Locate the cell with the specified text and output its [X, Y] center coordinate. 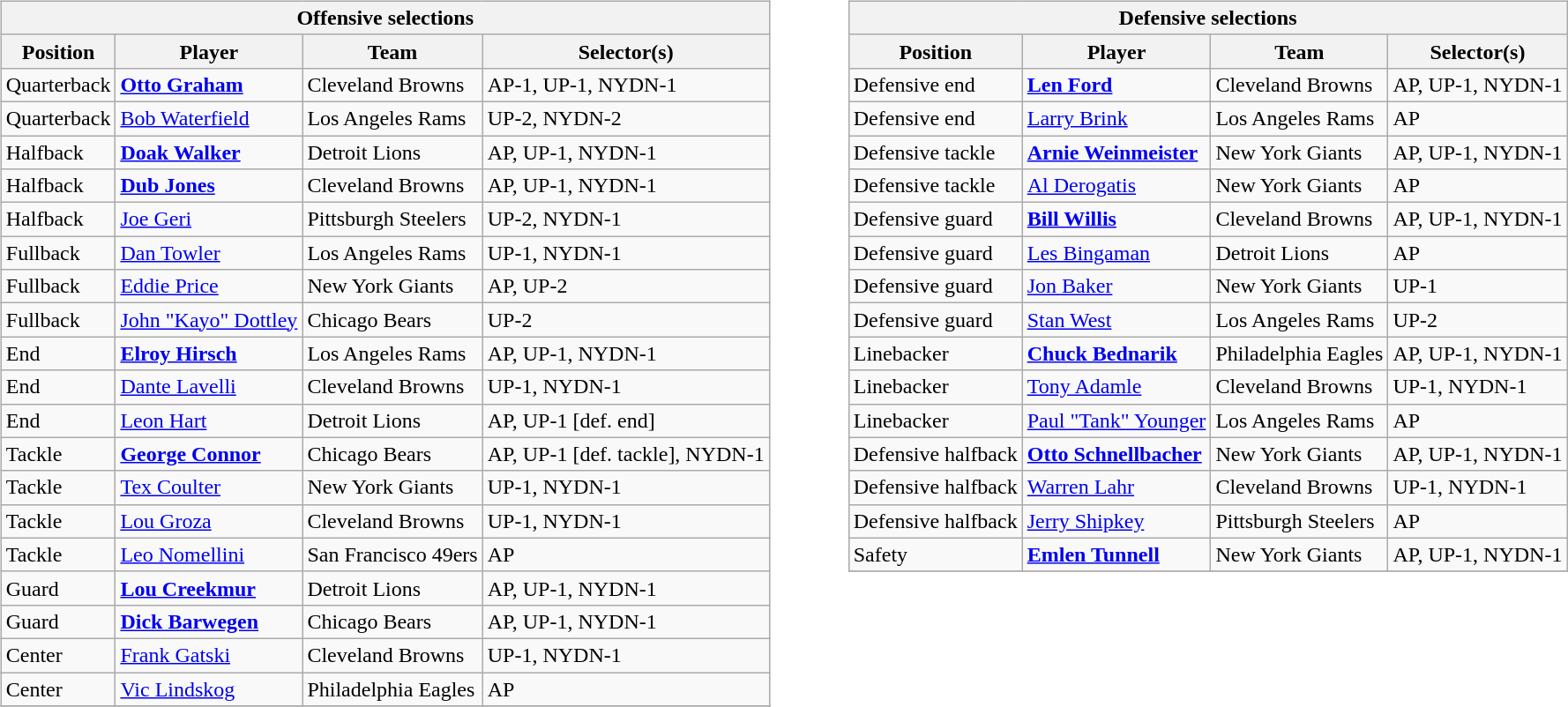
Leo Nomellini [209, 554]
Bob Waterfield [209, 118]
AP-1, UP-1, NYDN-1 [626, 85]
Leon Hart [209, 420]
Jon Baker [1116, 287]
Emlen Tunnell [1116, 554]
Bill Willis [1116, 220]
Lou Groza [209, 521]
Stan West [1116, 320]
Warren Lahr [1116, 487]
Larry Brink [1116, 118]
Dub Jones [209, 186]
Doak Walker [209, 153]
Offensive selections [385, 18]
AP, UP-2 [626, 287]
Len Ford [1116, 85]
Jerry Shipkey [1116, 521]
John "Kayo" Dottley [209, 320]
AP, UP-1 [def. tackle], NYDN-1 [626, 454]
Paul "Tank" Younger [1116, 420]
Joe Geri [209, 220]
Safety [935, 554]
Dick Barwegen [209, 621]
UP-1 [1478, 287]
George Connor [209, 454]
UP-2, NYDN-1 [626, 220]
AP, UP-1 [def. end] [626, 420]
Dan Towler [209, 253]
Lou Creekmur [209, 588]
Frank Gatski [209, 655]
Eddie Price [209, 287]
Otto Schnellbacher [1116, 454]
Al Derogatis [1116, 186]
Les Bingaman [1116, 253]
Tex Coulter [209, 487]
Dante Lavelli [209, 387]
Arnie Weinmeister [1116, 153]
Vic Lindskog [209, 688]
Defensive selections [1208, 18]
Chuck Bednarik [1116, 353]
UP-2, NYDN-2 [626, 118]
Otto Graham [209, 85]
Elroy Hirsch [209, 353]
San Francisco 49ers [392, 554]
Tony Adamle [1116, 387]
